Pinpoint the cell where the given text exists, returning its (x, y) midpoint coordinate. 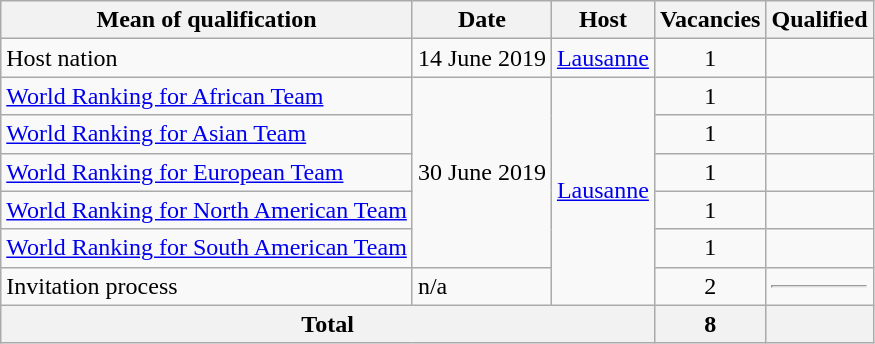
30 June 2019 (482, 172)
World Ranking for Asian Team (207, 134)
World Ranking for North American Team (207, 210)
Host nation (207, 58)
n/a (482, 286)
Total (328, 324)
Date (482, 20)
Qualified (820, 20)
Vacancies (710, 20)
World Ranking for South American Team (207, 248)
Host (602, 20)
World Ranking for European Team (207, 172)
8 (710, 324)
14 June 2019 (482, 58)
Mean of qualification (207, 20)
World Ranking for African Team (207, 96)
Invitation process (207, 286)
2 (710, 286)
